Capture the cell that displays the provided text and extract its [x, y] central coordinate. 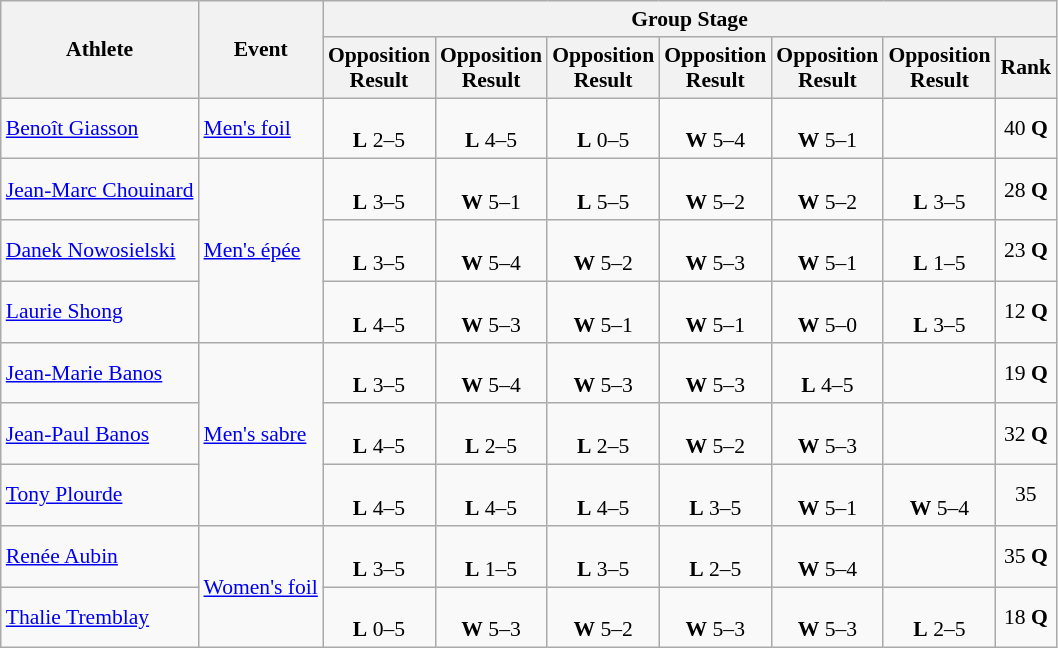
Tony Plourde [100, 496]
Athlete [100, 50]
35 [1026, 496]
Laurie Shong [100, 312]
Group Stage [690, 19]
Jean-Marc Chouinard [100, 190]
Rank [1026, 68]
35 Q [1026, 556]
Event [260, 50]
W 5–0 [827, 312]
L 5–5 [603, 190]
28 Q [1026, 190]
Men's épée [260, 250]
19 Q [1026, 372]
40 Q [1026, 128]
12 Q [1026, 312]
32 Q [1026, 434]
Danek Nowosielski [100, 250]
Benoît Giasson [100, 128]
Men's sabre [260, 434]
23 Q [1026, 250]
Thalie Tremblay [100, 618]
Men's foil [260, 128]
18 Q [1026, 618]
Jean-Marie Banos [100, 372]
Women's foil [260, 587]
Jean-Paul Banos [100, 434]
Renée Aubin [100, 556]
